Find where the given text appears and provide that cell's center as [x, y] coordinate. 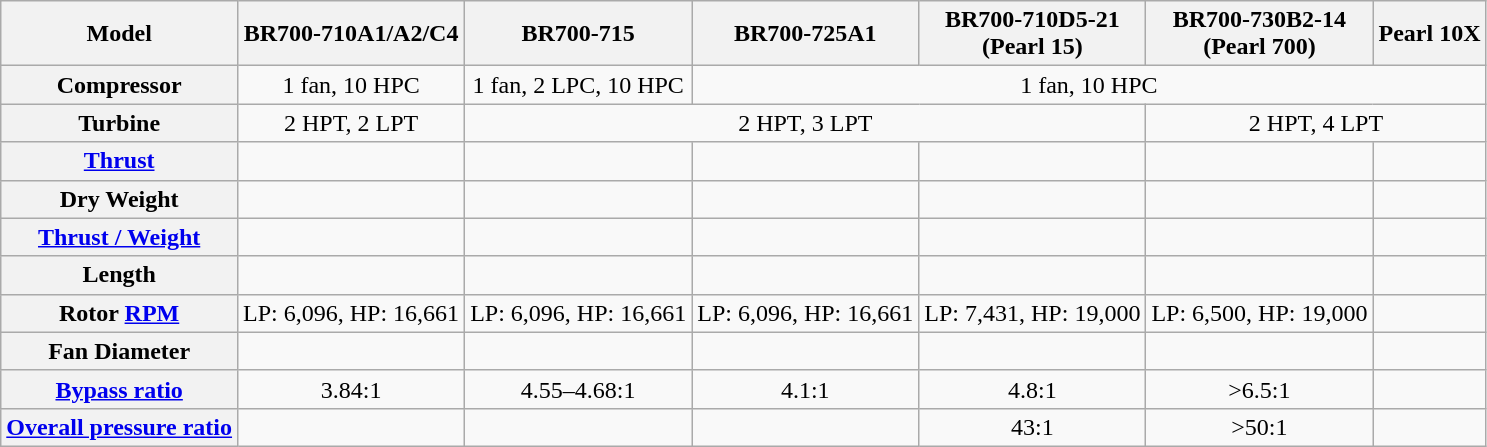
2 HPT, 3 LPT [806, 123]
3.84:1 [352, 389]
Rotor RPM [120, 313]
LP: 7,431, HP: 19,000 [1032, 313]
4.8:1 [1032, 389]
2 HPT, 4 LPT [1316, 123]
Length [120, 275]
4.55–4.68:1 [578, 389]
Pearl 10X [1430, 34]
LP: 6,500, HP: 19,000 [1260, 313]
Thrust [120, 161]
43:1 [1032, 427]
Dry Weight [120, 199]
4.1:1 [806, 389]
Turbine [120, 123]
BR700-715 [578, 34]
>6.5:1 [1260, 389]
Thrust / Weight [120, 237]
Bypass ratio [120, 389]
BR700-710A1/A2/C4 [352, 34]
Compressor [120, 85]
1 fan, 2 LPC, 10 HPC [578, 85]
Overall pressure ratio [120, 427]
BR700-725A1 [806, 34]
Fan Diameter [120, 351]
Model [120, 34]
>50:1 [1260, 427]
2 HPT, 2 LPT [352, 123]
BR700-730B2-14(Pearl 700) [1260, 34]
BR700-710D5-21(Pearl 15) [1032, 34]
